Scan for the cell matching the given text and deliver its [X, Y] coordinate at center. 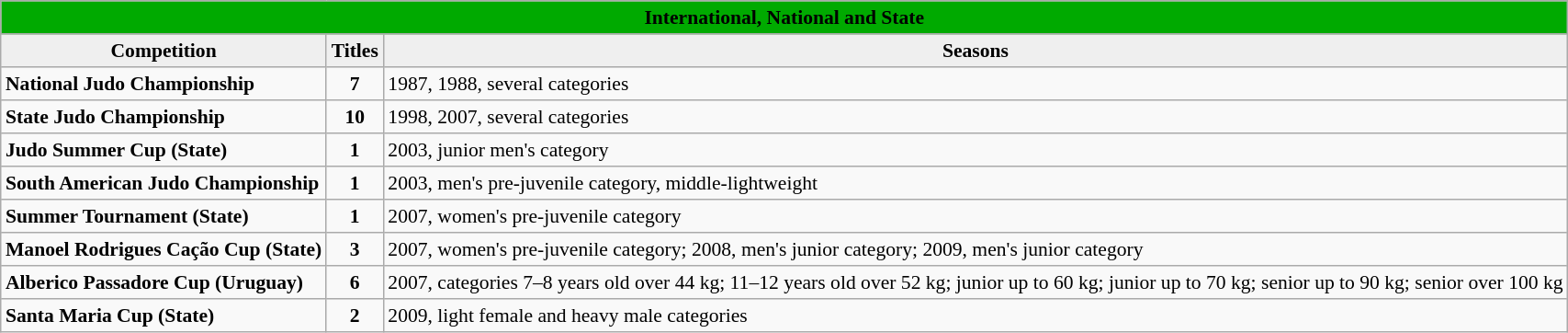
3 [355, 249]
Seasons [976, 51]
1987, 1988, several categories [976, 84]
7 [355, 84]
Santa Maria Cup (State) [164, 316]
Summer Tournament (State) [164, 216]
10 [355, 117]
2003, men's pre-juvenile category, middle-lightweight [976, 183]
South American Judo Championship [164, 183]
Titles [355, 51]
National Judo Championship [164, 84]
1998, 2007, several categories [976, 117]
Alberico Passadore Cup (Uruguay) [164, 282]
Judo Summer Cup (State) [164, 150]
6 [355, 282]
2007, women's pre-juvenile category [976, 216]
Manoel Rodrigues Cação Cup (State) [164, 249]
International, National and State [784, 17]
2007, categories 7–8 years old over 44 kg; 11–12 years old over 52 kg; junior up to 60 kg; junior up to 70 kg; senior up to 90 kg; senior over 100 kg [976, 282]
2007, women's pre-juvenile category; 2008, men's junior category; 2009, men's junior category [976, 249]
2 [355, 316]
2009, light female and heavy male categories [976, 316]
State Judo Championship [164, 117]
2003, junior men's category [976, 150]
Competition [164, 51]
